From the cell containing the given text, extract its center point as (X, Y) coordinate. 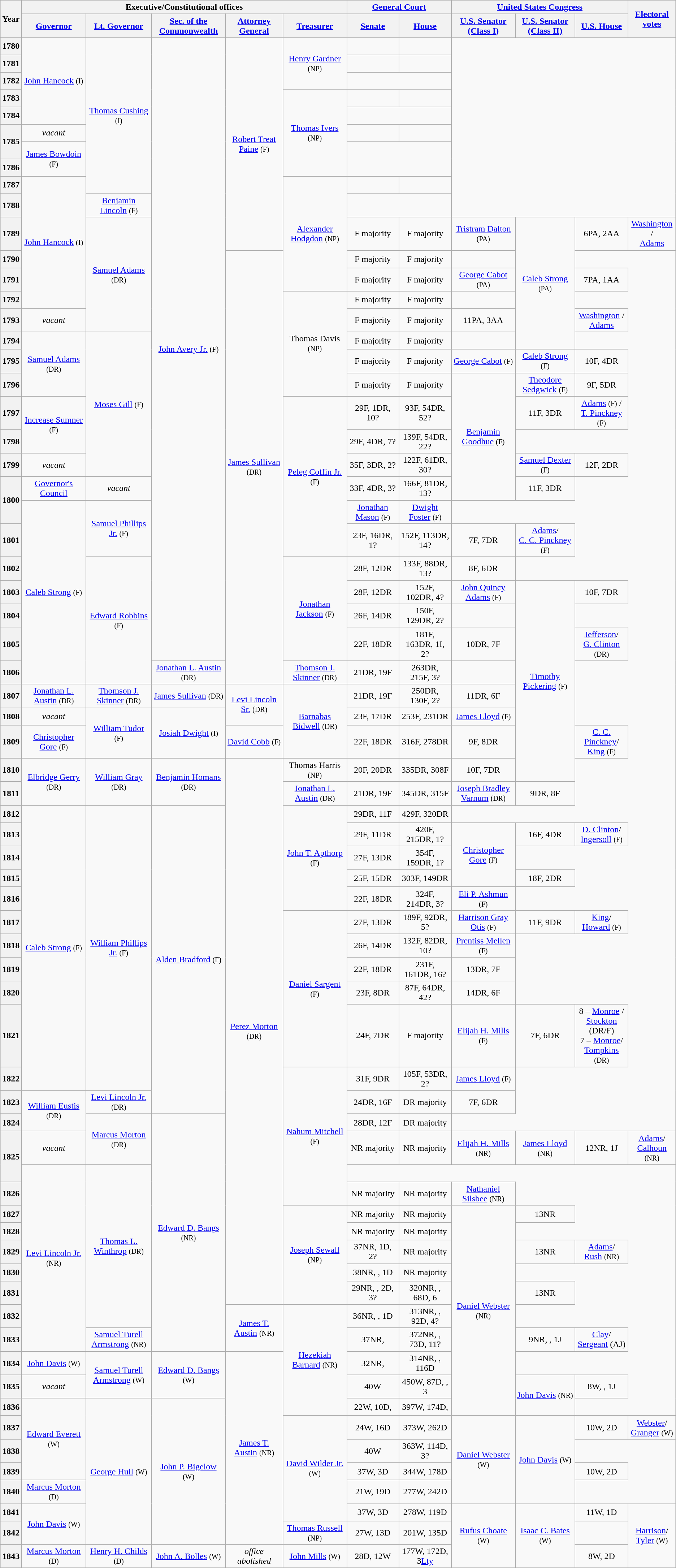
263DR, 215F, 3? (425, 673)
Timothy Pickering (F) (545, 681)
14DR, 6F (483, 993)
1829 (11, 1252)
Attorney General (254, 26)
Tristram Dalton (PA) (483, 234)
Thomas L. Winthrop (DR) (119, 1246)
1843 (11, 1556)
1808 (11, 716)
7PA, 1AA (602, 280)
Jefferson/G. Clinton (DR) (602, 644)
Edward D. Bangs (W) (188, 1375)
278W, 119D (425, 1512)
William Gray (DR) (119, 782)
166F, 81DR, 13? (425, 488)
450W, 87D, , 3 (425, 1386)
8W, 2D (602, 1556)
1797 (11, 413)
Joseph Sewall (NP) (315, 1255)
Adams (F) /T. Pinckney (F) (602, 413)
1821 (11, 1036)
John Mills (W) (315, 1556)
28D, 12W (373, 1556)
11PA, 3AA (483, 320)
John P. Bigelow (W) (188, 1471)
George Cabot (F) (483, 361)
1803 (11, 592)
363W, 114D, 3? (425, 1451)
Elijah H. Mills (NR) (483, 1148)
122F, 61DR, 30? (425, 465)
38NR, , 1D (373, 1272)
1794 (11, 341)
U.S. Senator(Class II) (545, 26)
429F, 320DR (425, 814)
1796 (11, 384)
1807 (11, 696)
D. Clinton/Ingersoll (F) (602, 834)
344W, 178D (425, 1471)
Thomas Harris (NP) (315, 770)
1830 (11, 1272)
House (425, 26)
Isaac C. Bates (W) (545, 1535)
George Hull (W) (119, 1471)
Prentiss Mellen (F) (483, 946)
Marcus Morton (DR) (119, 1139)
27W, 13D (373, 1532)
Alden Bradford (F) (188, 959)
1823 (11, 1102)
Samuel TurellArmstrong (W) (119, 1375)
22W, 10D, (373, 1407)
Electoralvotes (652, 19)
250DR, 130F, 2? (425, 696)
Harrison/Tyler (W) (652, 1535)
372NR, , 73D, 11? (425, 1339)
1806 (11, 673)
Sec. of theCommonwealth (188, 26)
Nahum Mitchell (F) (315, 1136)
1841 (11, 1512)
1828 (11, 1231)
177W, 172D, 3Lty (425, 1556)
John Davis (NR) (545, 1395)
Thomas Davis (NP) (315, 344)
Benjamin Lincoln (F) (119, 205)
231F, 161DR, 16? (425, 969)
Adams/C. C. Pinckney (F) (545, 540)
Daniel Sargent (F) (315, 988)
37NR, 1D, 2? (373, 1252)
105F, 53DR, 2? (425, 1079)
1815 (11, 878)
office abolished (254, 1556)
Levi Lincoln Jr. (NR) (54, 1258)
1781 (11, 64)
303F, 149DR (425, 878)
William Eustis (DR) (54, 1111)
1814 (11, 858)
133F, 88DR, 13? (425, 569)
Caleb Strong (PA) (545, 283)
1782 (11, 81)
1822 (11, 1079)
Harrison Gray Otis (F) (483, 922)
1795 (11, 361)
181F, 163DR, 1I, 2? (425, 644)
John A. Bolles (W) (188, 1556)
1834 (11, 1363)
1835 (11, 1386)
345DR, 315F (425, 793)
87F, 64DR, 42? (425, 993)
1799 (11, 465)
8F, 6DR (483, 569)
314NR, , 116D (425, 1363)
Henry H. Childs (D) (119, 1556)
1816 (11, 899)
General Court (399, 7)
1839 (11, 1471)
9NR, , 1J (545, 1339)
Samuel Phillips Jr. (F) (119, 528)
United States Congress (539, 7)
25F, 15DR (373, 878)
29DR, 11F (373, 814)
1784 (11, 116)
Edward Robbins (F) (119, 621)
36NR, , 1D (373, 1316)
1831 (11, 1292)
1820 (11, 993)
277W, 242D (425, 1492)
1810 (11, 770)
20F, 20DR (373, 770)
35F, 3DR, 2? (373, 465)
Levi Lincoln Jr. (DR) (119, 1102)
24W, 16D (373, 1427)
Adams/Rush (NR) (602, 1252)
AlexanderHodgdon (NP) (315, 234)
1786 (11, 168)
Samuel Dexter (F) (545, 465)
21W, 19D (373, 1492)
Executive/Constitutional offices (184, 7)
Benjamin Goodhue (F) (483, 436)
Increase Sumner (F) (54, 425)
24F, 7DR (373, 1036)
139F, 54DR, 22? (425, 441)
1836 (11, 1407)
1793 (11, 320)
Eli P. Ashmun (F) (483, 899)
29F, 11DR (373, 834)
Rufus Choate (W) (483, 1535)
1811 (11, 793)
335DR, 308F (425, 770)
9F, 8DR (483, 742)
John Avery Jr. (F) (188, 349)
8W, , 1J (602, 1386)
32NR, (373, 1363)
U.S. Senator(Class I) (483, 26)
1791 (11, 280)
Moses Gill (F) (119, 404)
1787 (11, 185)
Edward Everett (W) (54, 1439)
201W, 135D (425, 1532)
Samuel TurellArmstrong (NR) (119, 1339)
Jonathan Jackson (F) (315, 609)
1825 (11, 1157)
King/Howard (F) (602, 922)
William Tudor (F) (119, 733)
11F, 9DR (545, 922)
320NR, , 68D, 6 (425, 1292)
12F, 2DR (602, 465)
189F, 92DR, 5? (425, 922)
28DR, 12F (373, 1123)
10F, 4DR (602, 361)
29F, 4DR, 7? (373, 441)
David Wilder Jr. (W) (315, 1468)
313NR, , 92D, 4? (425, 1316)
1780 (11, 46)
11DR, 6F (483, 696)
1842 (11, 1532)
George Cabot (PA) (483, 280)
1813 (11, 834)
1824 (11, 1123)
William Phillips Jr. (F) (119, 948)
Perez Morton (DR) (254, 1031)
John Quincy Adams (F) (483, 592)
1785 (11, 142)
Barnabas Bidwell (DR) (315, 721)
Benjamin Homans (DR) (188, 782)
Henry Gardner (NP) (315, 64)
Daniel Webster (W) (483, 1459)
11W, 1D (602, 1512)
1826 (11, 1193)
Peleg Coffin Jr. (F) (315, 476)
Robert Treat Paine (F) (254, 144)
9F, 5DR (602, 384)
U.S. House (602, 26)
Thomas Ivers (NP) (315, 133)
Elbridge Gerry (DR) (54, 782)
Lt. Governor (119, 26)
Theodore Sedgwick (F) (545, 384)
23F, 16DR, 1? (373, 540)
Nathaniel Silsbee (NR) (483, 1193)
1819 (11, 969)
316F, 278DR (425, 742)
132F, 82DR, 10? (425, 946)
Treasurer (315, 26)
1783 (11, 98)
1798 (11, 441)
1818 (11, 946)
Thomas Russell (NP) (315, 1532)
1812 (11, 814)
152F, 113DR, 14? (425, 540)
7F, 7DR (483, 540)
33F, 4DR, 3? (373, 488)
9DR, 8F (545, 793)
37NR, (373, 1339)
29NR, , 2D, 3? (373, 1292)
C. C. Pinckney/King (F) (602, 742)
93F, 54DR, 52? (425, 413)
13DR, 7F (483, 969)
1789 (11, 234)
Year (11, 19)
324F, 214DR, 3? (425, 899)
23F, 8DR (373, 993)
1790 (11, 259)
1804 (11, 615)
Adams/Calhoun (NR) (652, 1148)
1837 (11, 1427)
Governor (54, 26)
Joseph BradleyVarnum (DR) (483, 793)
150F, 129DR, 2? (425, 615)
Senate (373, 26)
18F, 2DR (545, 878)
1788 (11, 205)
1833 (11, 1339)
Governor's Council (54, 488)
1801 (11, 540)
1838 (11, 1451)
James Lloyd (NR) (545, 1148)
Thomas Cushing (I) (119, 116)
1817 (11, 922)
397W, 174D, (425, 1407)
1800 (11, 500)
Daniel Webster (NR) (483, 1310)
Webster/Granger (W) (652, 1427)
Clay/Sergeant (AJ) (602, 1339)
152F, 102DR, 4? (425, 592)
1792 (11, 300)
23F, 17DR (373, 716)
Elijah H. Mills (F) (483, 1036)
David Cobb (F) (254, 742)
24DR, 16F (373, 1102)
16F, 4DR (545, 834)
29F, 1DR, 10? (373, 413)
James Bowdoin (F) (54, 159)
1809 (11, 742)
253F, 231DR (425, 716)
6PA, 2AA (602, 234)
Jonathan Mason (F) (373, 511)
John T. Apthorp (F) (315, 858)
Hezekiah Barnard (NR) (315, 1360)
1805 (11, 644)
Dwight Foster (F) (425, 511)
Edward D. Bangs (NR) (188, 1232)
Levi Lincoln Sr. (DR) (254, 704)
1832 (11, 1316)
1840 (11, 1492)
8 – Monroe /Stockton (DR/F)7 – Monroe/Tompkins (DR) (602, 1036)
354F, 159DR, 1? (425, 858)
420F, 215DR, 1? (425, 834)
10DR, 7F (483, 644)
1827 (11, 1214)
31F, 9DR (373, 1079)
12NR, 1J (602, 1148)
373W, 262D (425, 1427)
1802 (11, 569)
Josiah Dwight (I) (188, 733)
